Scan for the cell matching the given text and deliver its (x, y) coordinate at center. 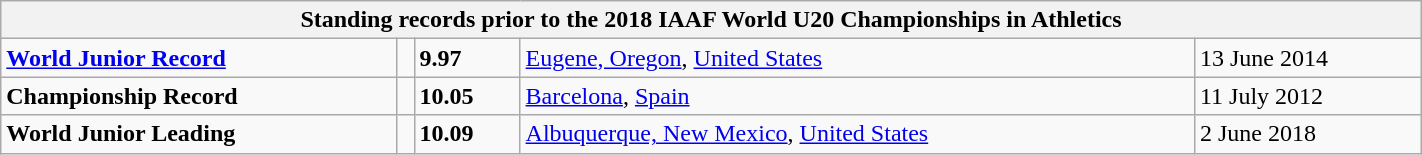
10.09 (467, 134)
Standing records prior to the 2018 IAAF World U20 Championships in Athletics (711, 20)
Championship Record (198, 96)
Barcelona, Spain (857, 96)
13 June 2014 (1308, 58)
10.05 (467, 96)
11 July 2012 (1308, 96)
2 June 2018 (1308, 134)
World Junior Leading (198, 134)
Albuquerque, New Mexico, United States (857, 134)
World Junior Record (198, 58)
9.97 (467, 58)
Eugene, Oregon, United States (857, 58)
